Extract the [x, y] coordinate from the center of the cell holding the provided text.  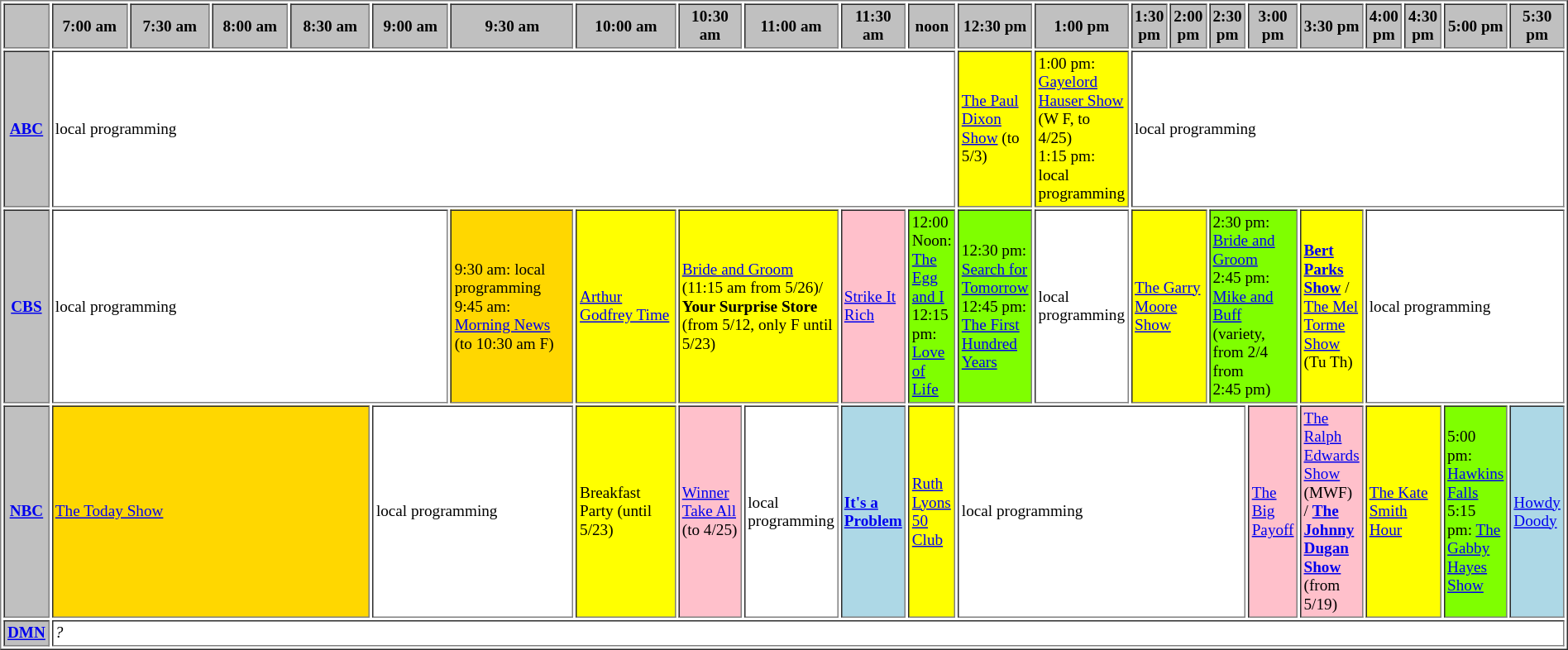
DMN [26, 633]
12:30 pm: Search for Tomorrow12:45 pm: The First Hundred Years [995, 307]
10:00 am [627, 26]
Breakfast Party (until 5/23) [627, 511]
4:30 pm [1422, 26]
4:00 pm [1384, 26]
Strike It Rich [873, 307]
Ruth Lyons 50 Club [931, 511]
CBS [26, 307]
10:30 am [710, 26]
The Ralph Edwards Show (MWF) / The Johnny Dugan Show (from 5/19) [1331, 511]
12:30 pm [995, 26]
Howdy Doody [1537, 511]
11:00 am [791, 26]
The Kate Smith Hour [1403, 511]
7:00 am [89, 26]
The Today Show [210, 511]
1:30 pm [1150, 26]
8:00 am [250, 26]
The Big Payoff [1273, 511]
2:30 pm [1227, 26]
3:30 pm [1331, 26]
11:30 am [873, 26]
9:00 am [410, 26]
Winner Take All (to 4/25) [710, 511]
5:00 pm [1475, 26]
2:00 pm [1188, 26]
The Garry Moore Show [1169, 307]
5:00 pm: Hawkins Falls5:15 pm: The Gabby Hayes Show [1475, 511]
Bert Parks Show / The Mel Torme Show (Tu Th) [1331, 307]
? [807, 633]
noon [931, 26]
Arthur Godfrey Time [627, 307]
8:30 am [330, 26]
12:00 Noon: The Egg and I12:15 pm: Love of Life [931, 307]
1:00 pm: Gayelord Hauser Show (W F, to 4/25)1:15 pm: local programming [1082, 129]
It's a Problem [873, 511]
9:30 am: local programming9:45 am: Morning News (to 10:30 am F) [512, 307]
5:30 pm [1537, 26]
2:30 pm: Bride and Groom2:45 pm: Mike and Buff (variety, from 2/4 from 2:45 pm) [1254, 307]
9:30 am [512, 26]
NBC [26, 511]
The Paul Dixon Show (to 5/3) [995, 129]
7:30 am [170, 26]
3:00 pm [1273, 26]
ABC [26, 129]
Bride and Groom (11:15 am from 5/26)/ Your Surprise Store (from 5/12, only F until 5/23) [758, 307]
1:00 pm [1082, 26]
